Find where the given text appears and provide that cell's center as (X, Y) coordinate. 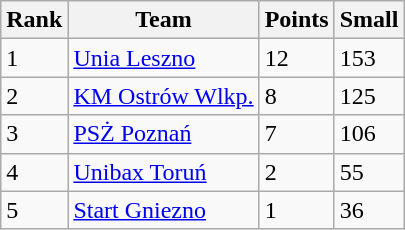
153 (369, 58)
7 (296, 134)
Points (296, 20)
5 (34, 210)
Unia Leszno (164, 58)
Team (164, 20)
PSŻ Poznań (164, 134)
3 (34, 134)
Rank (34, 20)
125 (369, 96)
KM Ostrów Wlkp. (164, 96)
Small (369, 20)
Start Gniezno (164, 210)
12 (296, 58)
36 (369, 210)
55 (369, 172)
4 (34, 172)
Unibax Toruń (164, 172)
106 (369, 134)
8 (296, 96)
